Provide the (X, Y) coordinate of the cell's center where the given text is located.  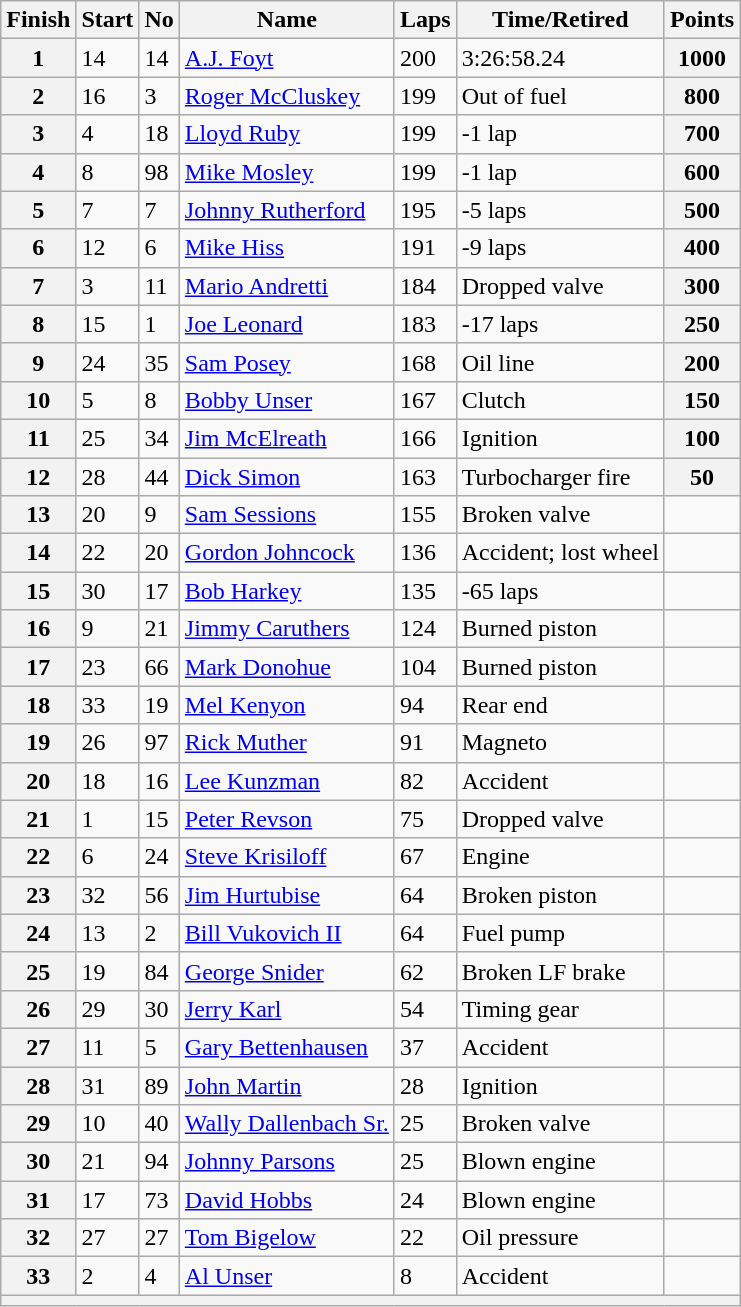
168 (425, 362)
98 (159, 172)
3:26:58.24 (560, 58)
44 (159, 477)
150 (702, 400)
Points (702, 20)
Engine (560, 857)
Time/Retired (560, 20)
John Martin (286, 1085)
500 (702, 210)
David Hobbs (286, 1200)
62 (425, 971)
124 (425, 629)
73 (159, 1200)
-17 laps (560, 324)
Turbocharger fire (560, 477)
Mario Andretti (286, 286)
91 (425, 743)
195 (425, 210)
Dick Simon (286, 477)
George Snider (286, 971)
-65 laps (560, 591)
135 (425, 591)
40 (159, 1124)
-9 laps (560, 248)
Rear end (560, 705)
Bob Harkey (286, 591)
Finish (38, 20)
Bill Vukovich II (286, 933)
136 (425, 553)
800 (702, 96)
104 (425, 667)
Mike Hiss (286, 248)
Mark Donohue (286, 667)
Jimmy Caruthers (286, 629)
Out of fuel (560, 96)
Clutch (560, 400)
66 (159, 667)
37 (425, 1047)
100 (702, 438)
Gordon Johncock (286, 553)
Sam Sessions (286, 515)
56 (159, 895)
Fuel pump (560, 933)
Timing gear (560, 1009)
Oil pressure (560, 1238)
67 (425, 857)
Al Unser (286, 1276)
Lee Kunzman (286, 781)
89 (159, 1085)
50 (702, 477)
A.J. Foyt (286, 58)
Lloyd Ruby (286, 134)
167 (425, 400)
191 (425, 248)
Sam Posey (286, 362)
84 (159, 971)
Accident; lost wheel (560, 553)
Joe Leonard (286, 324)
Jerry Karl (286, 1009)
Wally Dallenbach Sr. (286, 1124)
155 (425, 515)
54 (425, 1009)
Rick Muther (286, 743)
Roger McCluskey (286, 96)
250 (702, 324)
Broken LF brake (560, 971)
No (159, 20)
Peter Revson (286, 819)
600 (702, 172)
Broken piston (560, 895)
Johnny Parsons (286, 1162)
Magneto (560, 743)
184 (425, 286)
Mike Mosley (286, 172)
Laps (425, 20)
Name (286, 20)
82 (425, 781)
Start (108, 20)
35 (159, 362)
183 (425, 324)
75 (425, 819)
Mel Kenyon (286, 705)
Steve Krisiloff (286, 857)
34 (159, 438)
Tom Bigelow (286, 1238)
Oil line (560, 362)
Johnny Rutherford (286, 210)
-5 laps (560, 210)
700 (702, 134)
Gary Bettenhausen (286, 1047)
Jim McElreath (286, 438)
400 (702, 248)
Bobby Unser (286, 400)
1000 (702, 58)
166 (425, 438)
300 (702, 286)
163 (425, 477)
97 (159, 743)
Jim Hurtubise (286, 895)
